Output the (x, y) coordinate of the center of the cell containing the given text.  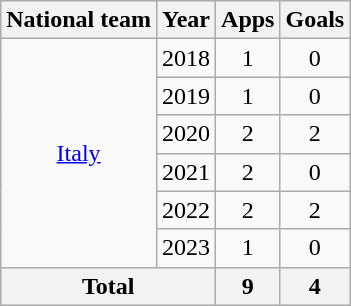
9 (248, 286)
2019 (186, 96)
4 (315, 286)
2021 (186, 172)
Italy (79, 153)
Apps (248, 20)
2018 (186, 58)
Total (108, 286)
Goals (315, 20)
2020 (186, 134)
Year (186, 20)
2023 (186, 248)
National team (79, 20)
2022 (186, 210)
